Return the (X, Y) coordinate for the center point of the cell that contains the specified text.  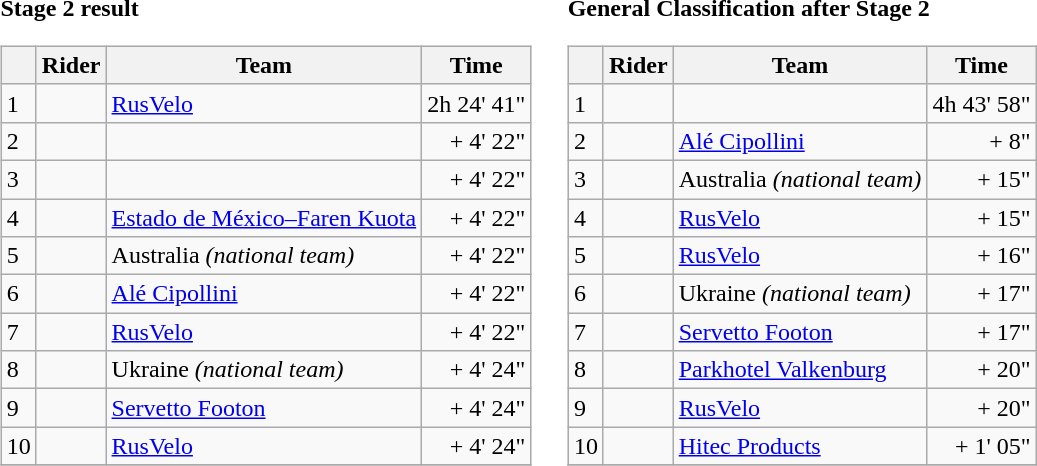
+ 1' 05" (982, 446)
4h 43' 58" (982, 103)
Parkhotel Valkenburg (800, 370)
+ 16" (982, 256)
Estado de México–Faren Kuota (264, 217)
Hitec Products (800, 446)
+ 8" (982, 141)
2h 24' 41" (476, 103)
